Find where the given text appears and provide that cell's center as [X, Y] coordinate. 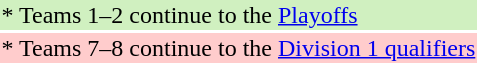
* Teams 1–2 continue to the Playoffs [238, 15]
* Teams 7–8 continue to the Division 1 qualifiers [238, 48]
